Return (X, Y) of the center of cell containing provided text 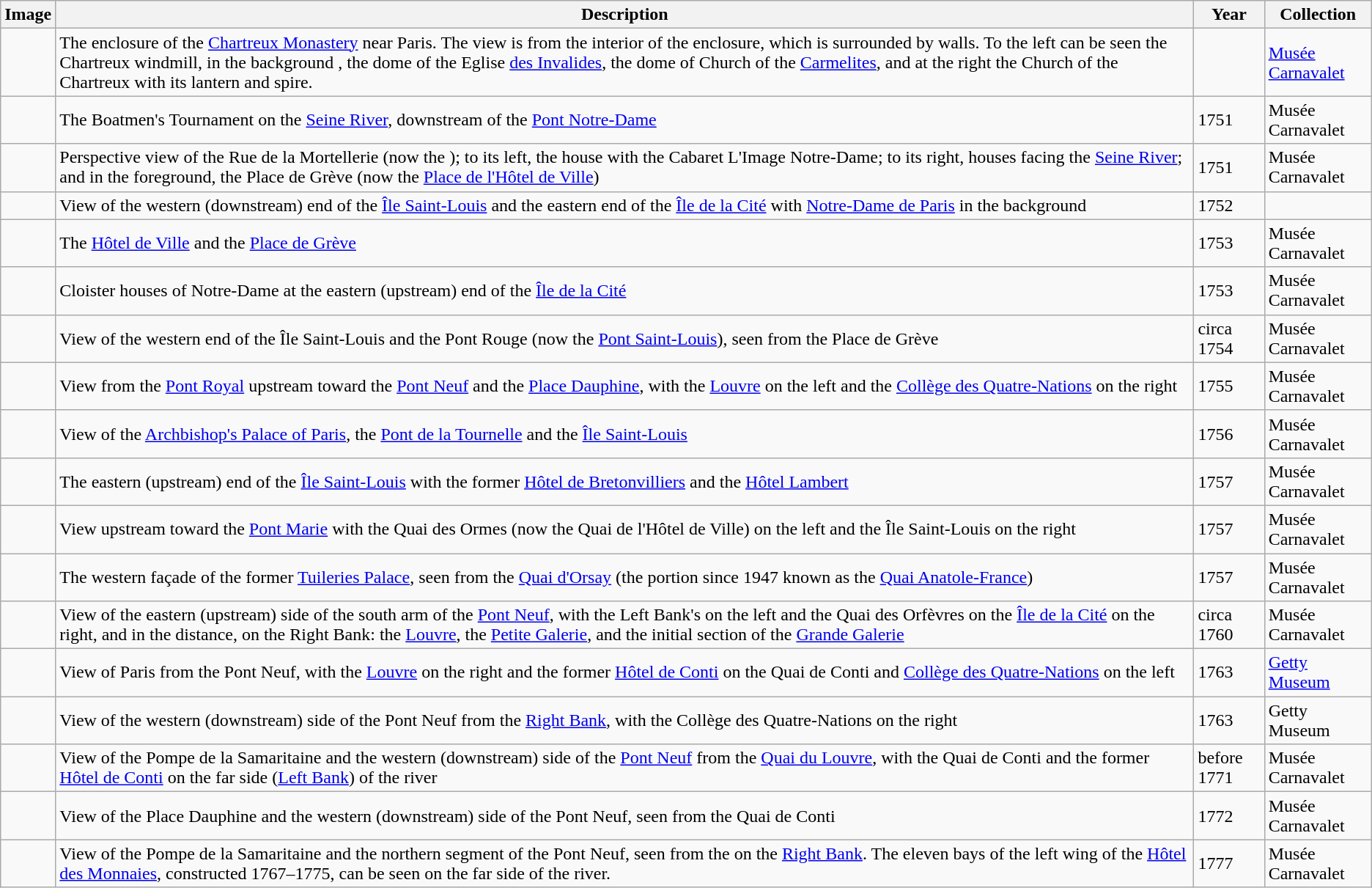
Description (624, 15)
View of the western (downstream) side of the Pont Neuf from the Right Bank, with the Collège des Quatre-Nations on the right (624, 720)
Collection (1318, 15)
Year (1229, 15)
The Hôtel de Ville and the Place de Grève (624, 243)
View of the western end of the Île Saint-Louis and the Pont Rouge (now the Pont Saint-Louis), seen from the Place de Grève (624, 339)
The Boatmen's Tournament on the Seine River, downstream of the Pont Notre-Dame (624, 120)
View upstream toward the Pont Marie with the Quai des Ormes (now the Quai de l'Hôtel de Ville) on the left and the Île Saint-Louis on the right (624, 529)
Cloister houses of Notre-Dame at the eastern (upstream) end of the Île de la Cité (624, 290)
The eastern (upstream) end of the Île Saint-Louis with the former Hôtel de Bretonvilliers and the Hôtel Lambert (624, 481)
View of the Archbishop's Palace of Paris, the Pont de la Tournelle and the Île Saint-Louis (624, 434)
View of the western (downstream) end of the Île Saint-Louis and the eastern end of the Île de la Cité with Notre-Dame de Paris in the background (624, 205)
View of the Place Dauphine and the western (downstream) side of the Pont Neuf, seen from the Quai de Conti (624, 815)
circa 1760 (1229, 625)
before 1771 (1229, 768)
1772 (1229, 815)
1756 (1229, 434)
circa 1754 (1229, 339)
1755 (1229, 386)
1752 (1229, 205)
Image (28, 15)
1777 (1229, 864)
The western façade of the former Tuileries Palace, seen from the Quai d'Orsay (the portion since 1947 known as the Quai Anatole-France) (624, 576)
